Capture the cell that displays the provided text and extract its [x, y] central coordinate. 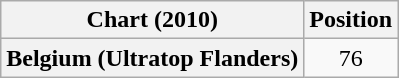
Belgium (Ultratop Flanders) [152, 58]
Position [351, 20]
Chart (2010) [152, 20]
76 [351, 58]
